Capture the cell that displays the provided text and extract its [X, Y] central coordinate. 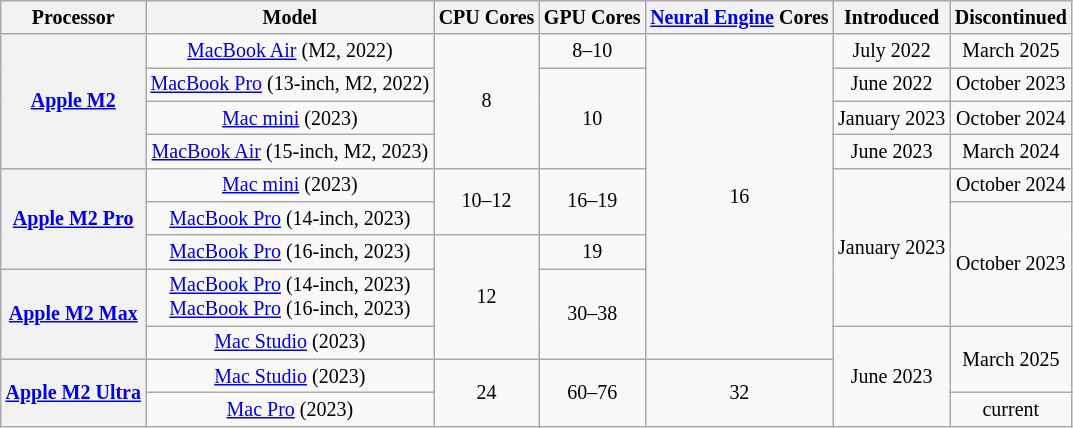
12 [486, 297]
MacBook Air (M2, 2022) [290, 52]
Apple M2 Ultra [74, 394]
July 2022 [892, 52]
10 [592, 118]
16–19 [592, 202]
8–10 [592, 52]
Discontinued [1011, 18]
Apple M2 [74, 102]
Mac Pro (2023) [290, 410]
Neural Engine Cores [739, 18]
MacBook Air (15-inch, M2, 2023) [290, 152]
10–12 [486, 202]
32 [739, 394]
MacBook Pro (16-inch, 2023) [290, 252]
MacBook Pro (13-inch, M2, 2022) [290, 84]
March 2024 [1011, 152]
Apple M2 Pro [74, 218]
Model [290, 18]
Apple M2 Max [74, 314]
24 [486, 394]
16 [739, 198]
GPU Cores [592, 18]
19 [592, 252]
MacBook Pro (14-inch, 2023) [290, 218]
MacBook Pro (14-inch, 2023)MacBook Pro (16-inch, 2023) [290, 298]
60–76 [592, 394]
June 2022 [892, 84]
current [1011, 410]
Processor [74, 18]
8 [486, 102]
Introduced [892, 18]
CPU Cores [486, 18]
30–38 [592, 314]
